Identify which cell holds the provided text, then report its [X, Y] central coordinate. 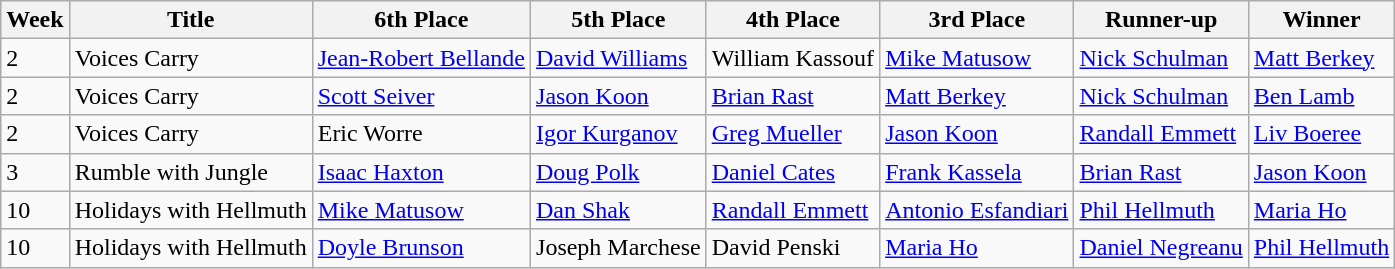
Doug Polk [619, 172]
Jean-Robert Bellande [421, 58]
5th Place [619, 20]
Week [35, 20]
Isaac Haxton [421, 172]
6th Place [421, 20]
David Williams [619, 58]
Rumble with Jungle [190, 172]
David Penski [792, 248]
Scott Seiver [421, 96]
Winner [1321, 20]
Frank Kassela [977, 172]
Eric Worre [421, 134]
3rd Place [977, 20]
Antonio Esfandiari [977, 210]
William Kassouf [792, 58]
Igor Kurganov [619, 134]
Greg Mueller [792, 134]
Dan Shak [619, 210]
Ben Lamb [1321, 96]
4th Place [792, 20]
Runner-up [1161, 20]
Daniel Negreanu [1161, 248]
3 [35, 172]
Doyle Brunson [421, 248]
Title [190, 20]
Liv Boeree [1321, 134]
Daniel Cates [792, 172]
Joseph Marchese [619, 248]
